Find where the given text appears and provide that cell's center as [X, Y] coordinate. 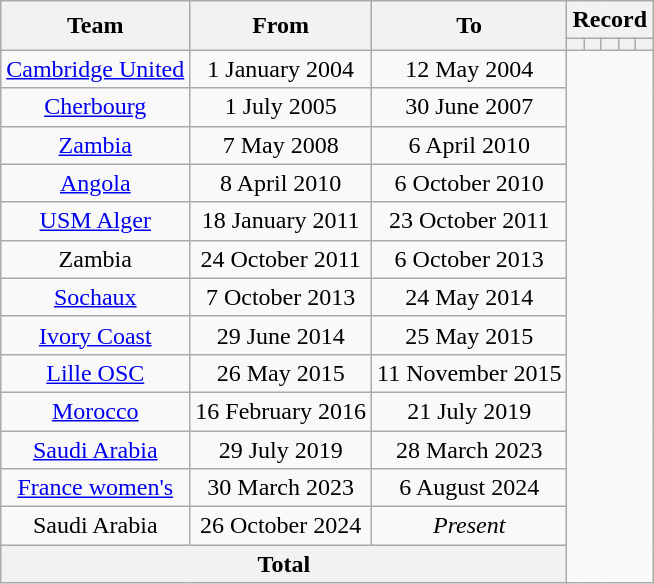
29 June 2014 [281, 335]
25 May 2015 [468, 335]
Ivory Coast [96, 335]
16 February 2016 [281, 411]
6 August 2024 [468, 488]
Cambridge United [96, 69]
26 October 2024 [281, 526]
6 October 2010 [468, 183]
28 March 2023 [468, 449]
Morocco [96, 411]
7 May 2008 [281, 145]
23 October 2011 [468, 221]
To [468, 26]
21 July 2019 [468, 411]
USM Alger [96, 221]
1 July 2005 [281, 107]
18 January 2011 [281, 221]
Total [284, 564]
29 July 2019 [281, 449]
6 April 2010 [468, 145]
11 November 2015 [468, 373]
26 May 2015 [281, 373]
6 October 2013 [468, 259]
From [281, 26]
Angola [96, 183]
Team [96, 26]
1 January 2004 [281, 69]
Lille OSC [96, 373]
Record [610, 20]
30 March 2023 [281, 488]
Cherbourg [96, 107]
24 May 2014 [468, 297]
Sochaux [96, 297]
7 October 2013 [281, 297]
France women's [96, 488]
8 April 2010 [281, 183]
Present [468, 526]
30 June 2007 [468, 107]
24 October 2011 [281, 259]
12 May 2004 [468, 69]
